Capture the cell that displays the provided text and extract its [X, Y] central coordinate. 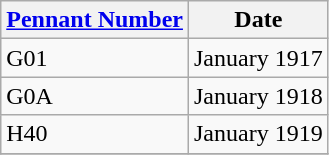
January 1918 [258, 96]
Date [258, 20]
January 1917 [258, 58]
Pennant Number [95, 20]
H40 [95, 134]
G0A [95, 96]
January 1919 [258, 134]
G01 [95, 58]
